Provide the (x, y) coordinate of the cell's center where the given text is located.  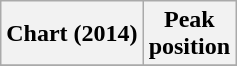
Chart (2014) (72, 34)
Peakposition (189, 34)
